Search for the cell housing the specified text and yield its (x, y) center coordinate. 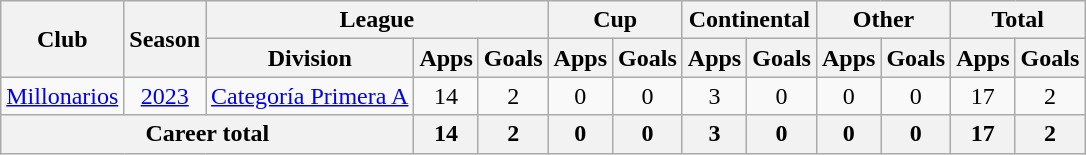
League (378, 20)
Season (165, 39)
2023 (165, 96)
Division (310, 58)
Total (1018, 20)
Continental (749, 20)
Millonarios (62, 96)
Club (62, 39)
Cup (615, 20)
Other (883, 20)
Categoría Primera A (310, 96)
Career total (208, 134)
